Determine the (x, y) coordinate at the center of the cell enclosing the given text.  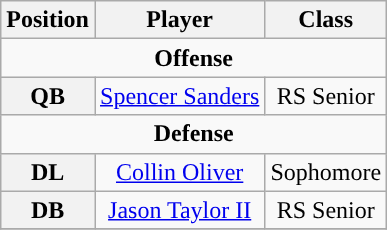
Sophomore (326, 172)
DB (48, 210)
Jason Taylor II (179, 210)
Offense (194, 58)
Defense (194, 134)
Class (326, 20)
Position (48, 20)
Spencer Sanders (179, 96)
QB (48, 96)
Player (179, 20)
DL (48, 172)
Collin Oliver (179, 172)
